Provide the [X, Y] coordinate of the cell's center where the given text is located.  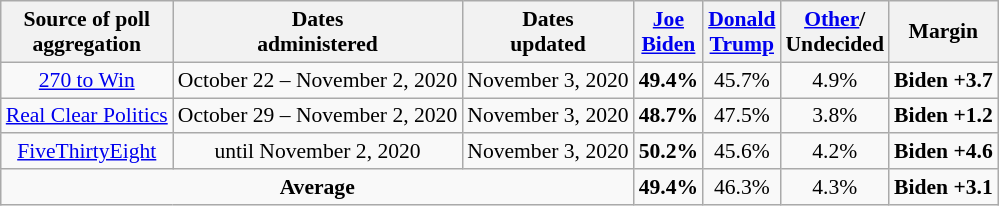
45.7% [742, 80]
DonaldTrump [742, 32]
October 22 – November 2, 2020 [318, 80]
JoeBiden [668, 32]
Dates updated [548, 32]
4.2% [834, 152]
4.3% [834, 187]
4.9% [834, 80]
Source of pollaggregation [87, 32]
Other/Undecided [834, 32]
October 29 – November 2, 2020 [318, 116]
Dates administered [318, 32]
Margin [944, 32]
Biden +3.7 [944, 80]
Average [318, 187]
Real Clear Politics [87, 116]
Biden +1.2 [944, 116]
3.8% [834, 116]
50.2% [668, 152]
48.7% [668, 116]
Biden +3.1 [944, 187]
45.6% [742, 152]
270 to Win [87, 80]
47.5% [742, 116]
FiveThirtyEight [87, 152]
until November 2, 2020 [318, 152]
Biden +4.6 [944, 152]
46.3% [742, 187]
